Output the [x, y] coordinate of the center of the cell containing the given text.  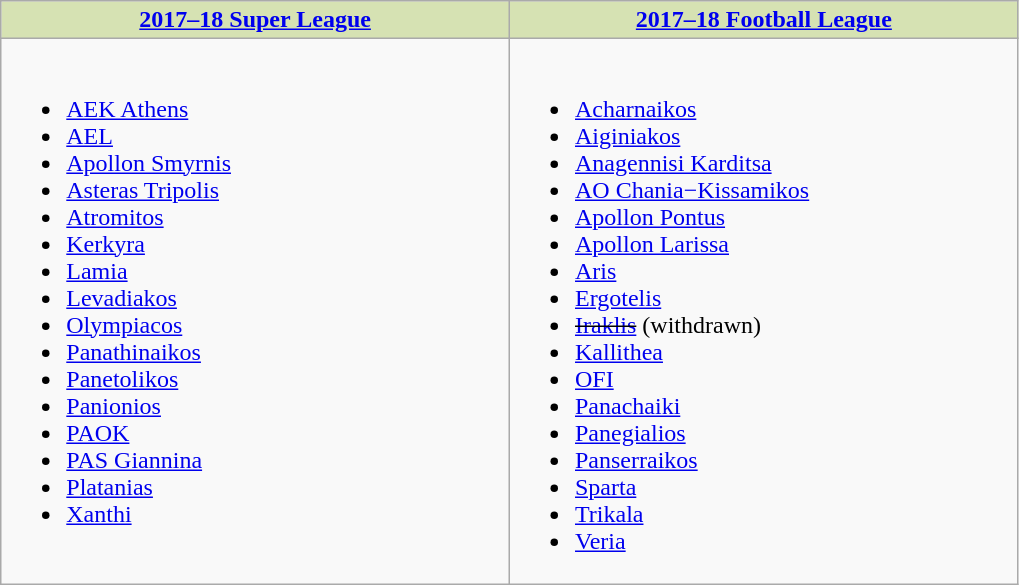
2017–18 Super League [256, 20]
AEK AthensAELApollon SmyrnisAsteras TripolisAtromitosKerkyraLamiaLevadiakosOlympiacosPanathinaikosPanetolikosPanioniosPAOKPAS GianninaPlataniasXanthi [256, 312]
2017–18 Football League [764, 20]
